Return (x, y) of the center of cell containing provided text 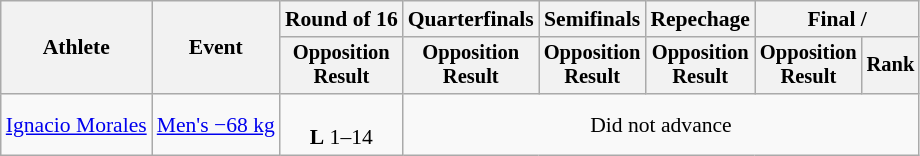
Final / (837, 19)
Quarterfinals (471, 19)
Did not advance (661, 124)
Men's −68 kg (216, 124)
Ignacio Morales (76, 124)
Round of 16 (342, 19)
Athlete (76, 48)
L 1–14 (342, 124)
Semifinals (592, 19)
Rank (891, 66)
Repechage (700, 19)
Event (216, 48)
